Determine the (x, y) coordinate at the center of the cell enclosing the given text.  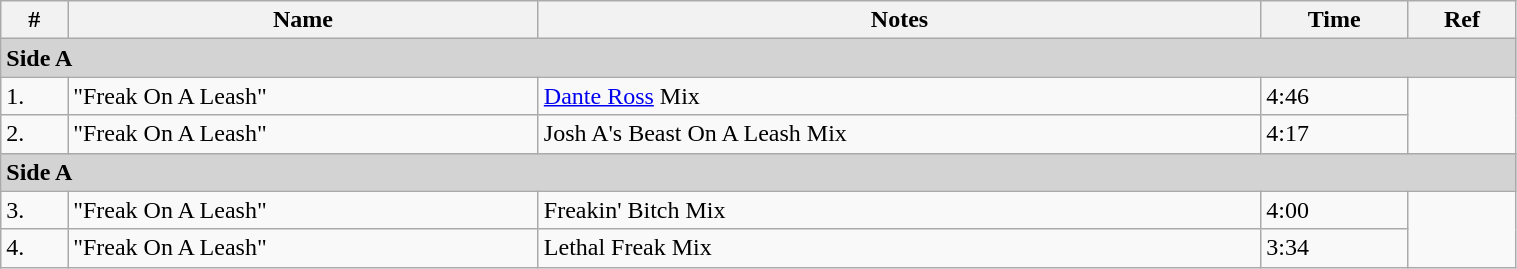
Name (304, 20)
Josh A's Beast On A Leash Mix (899, 134)
4:00 (1334, 210)
1. (34, 96)
4:46 (1334, 96)
2. (34, 134)
3. (34, 210)
Dante Ross Mix (899, 96)
Time (1334, 20)
Lethal Freak Mix (899, 248)
4:17 (1334, 134)
# (34, 20)
Freakin' Bitch Mix (899, 210)
Ref (1462, 20)
3:34 (1334, 248)
Notes (899, 20)
4. (34, 248)
